Detect which cell encompasses the target text, then output its (x, y) center coordinate. 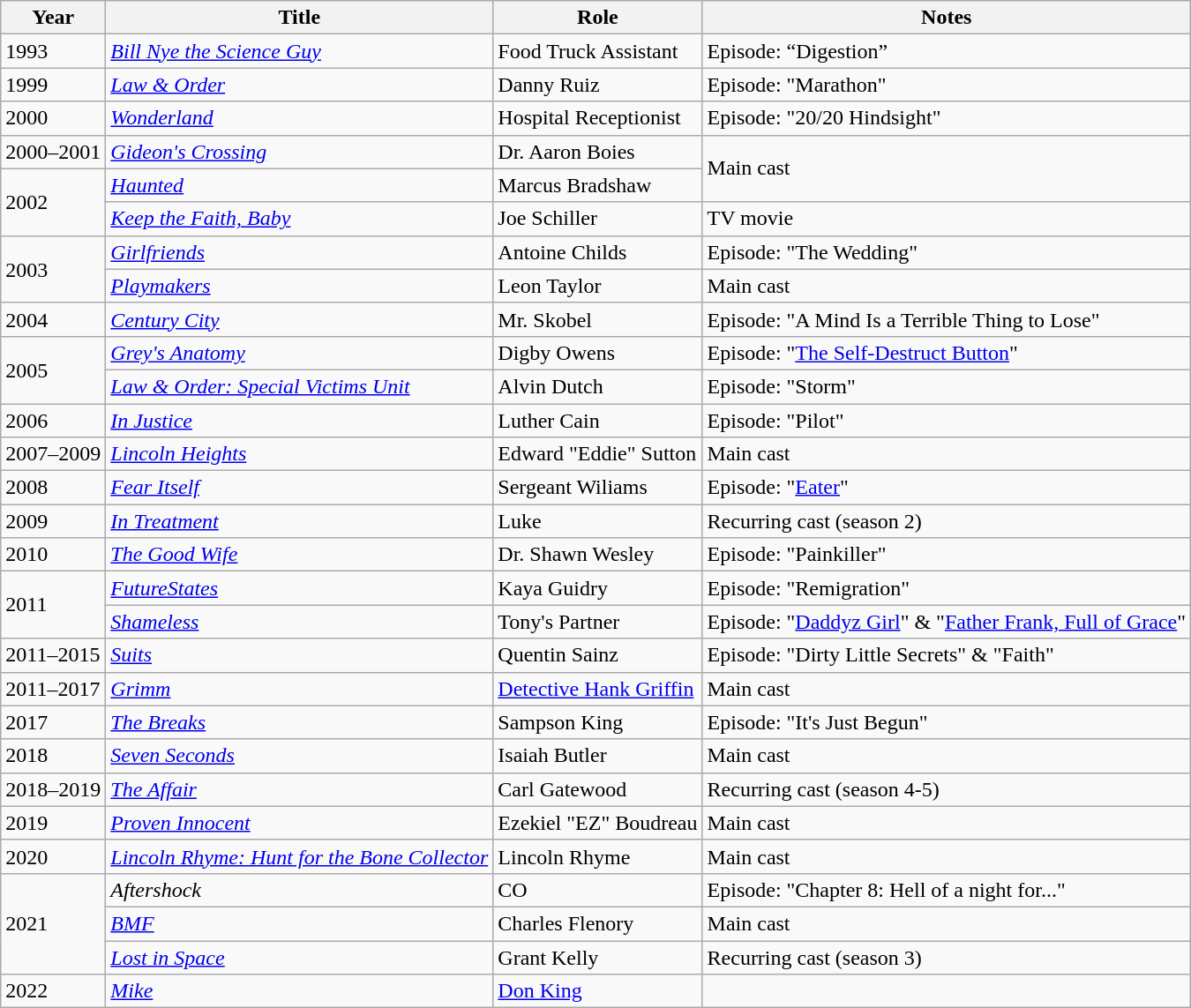
Role (598, 18)
Luther Cain (598, 421)
Episode: "Eater" (947, 488)
Digby Owens (598, 353)
Antoine Childs (598, 252)
Mr. Skobel (598, 319)
Episode: "The Wedding" (947, 252)
The Affair (300, 789)
TV movie (947, 219)
2018–2019 (53, 789)
Grey's Anatomy (300, 353)
Hospital Receptionist (598, 118)
Haunted (300, 185)
Playmakers (300, 286)
2011–2015 (53, 655)
2003 (53, 269)
2021 (53, 923)
Carl Gatewood (598, 789)
Lincoln Heights (300, 454)
Lincoln Rhyme: Hunt for the Bone Collector (300, 856)
Quentin Sainz (598, 655)
2009 (53, 521)
Episode: "The Self-Destruct Button" (947, 353)
Isaiah Butler (598, 756)
Year (53, 18)
1993 (53, 51)
2006 (53, 421)
Episode: "Daddyz Girl" & "Father Frank, Full of Grace" (947, 622)
Wonderland (300, 118)
Title (300, 18)
Episode: "20/20 Hindsight" (947, 118)
2022 (53, 991)
2011 (53, 605)
Aftershock (300, 890)
2002 (53, 202)
In Treatment (300, 521)
Charles Flenory (598, 923)
Ezekiel "EZ" Boudreau (598, 823)
2008 (53, 488)
Law & Order: Special Victims Unit (300, 386)
2007–2009 (53, 454)
Kaya Guidry (598, 588)
Episode: "Storm" (947, 386)
Lost in Space (300, 957)
The Breaks (300, 722)
Episode: "Pilot" (947, 421)
2010 (53, 555)
BMF (300, 923)
Bill Nye the Science Guy (300, 51)
2020 (53, 856)
Sergeant Wiliams (598, 488)
Mike (300, 991)
2017 (53, 722)
Luke (598, 521)
In Justice (300, 421)
The Good Wife (300, 555)
Notes (947, 18)
Dr. Shawn Wesley (598, 555)
Episode: "Chapter 8: Hell of a night for..." (947, 890)
Episode: "It's Just Begun" (947, 722)
Seven Seconds (300, 756)
2000 (53, 118)
Dr. Aaron Boies (598, 152)
Shameless (300, 622)
Episode: "A Mind Is a Terrible Thing to Lose" (947, 319)
Alvin Dutch (598, 386)
2011–2017 (53, 689)
Detective Hank Griffin (598, 689)
Sampson King (598, 722)
Grimm (300, 689)
Recurring cast (season 2) (947, 521)
Marcus Bradshaw (598, 185)
Edward "Eddie" Sutton (598, 454)
Tony's Partner (598, 622)
Law & Order (300, 85)
Food Truck Assistant (598, 51)
Proven Innocent (300, 823)
Episode: "Painkiller" (947, 555)
Episode: "Marathon" (947, 85)
Gideon's Crossing (300, 152)
1999 (53, 85)
Lincoln Rhyme (598, 856)
Episode: “Digestion” (947, 51)
2018 (53, 756)
2005 (53, 370)
Episode: "Remigration" (947, 588)
Don King (598, 991)
Recurring cast (season 3) (947, 957)
Episode: "Dirty Little Secrets" & "Faith" (947, 655)
Danny Ruiz (598, 85)
FutureStates (300, 588)
CO (598, 890)
Recurring cast (season 4-5) (947, 789)
2004 (53, 319)
2019 (53, 823)
Joe Schiller (598, 219)
Keep the Faith, Baby (300, 219)
Suits (300, 655)
Fear Itself (300, 488)
Grant Kelly (598, 957)
Girlfriends (300, 252)
Leon Taylor (598, 286)
Century City (300, 319)
2000–2001 (53, 152)
